Detect which cell encompasses the target text, then output its (X, Y) center coordinate. 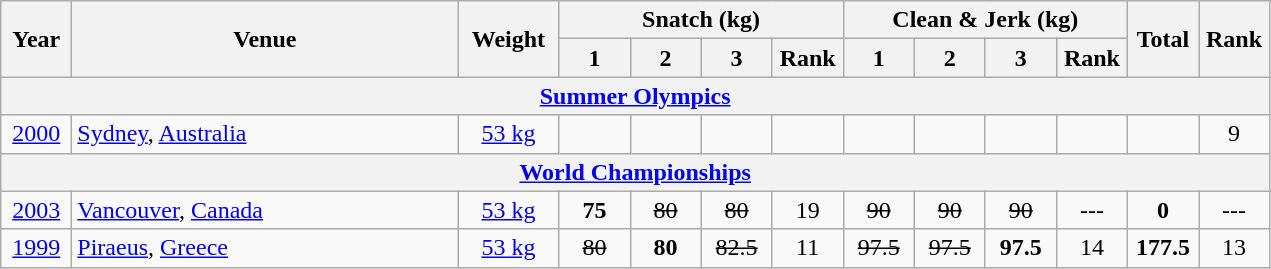
Weight (508, 39)
9 (1234, 134)
Venue (265, 39)
177.5 (1162, 248)
82.5 (736, 248)
75 (594, 210)
Snatch (kg) (701, 20)
Vancouver, Canada (265, 210)
Total (1162, 39)
Clean & Jerk (kg) (985, 20)
Piraeus, Greece (265, 248)
Summer Olympics (636, 96)
19 (808, 210)
13 (1234, 248)
Year (36, 39)
0 (1162, 210)
World Championships (636, 172)
2003 (36, 210)
11 (808, 248)
Sydney, Australia (265, 134)
1999 (36, 248)
2000 (36, 134)
14 (1092, 248)
